Return [X, Y] of the center of cell containing provided text 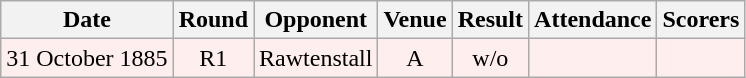
Result [490, 20]
Date [87, 20]
Opponent [316, 20]
A [415, 58]
Venue [415, 20]
Rawtenstall [316, 58]
31 October 1885 [87, 58]
Attendance [593, 20]
Round [213, 20]
R1 [213, 58]
w/o [490, 58]
Scorers [701, 20]
